Extract the [X, Y] coordinate from the center of the cell holding the provided text.  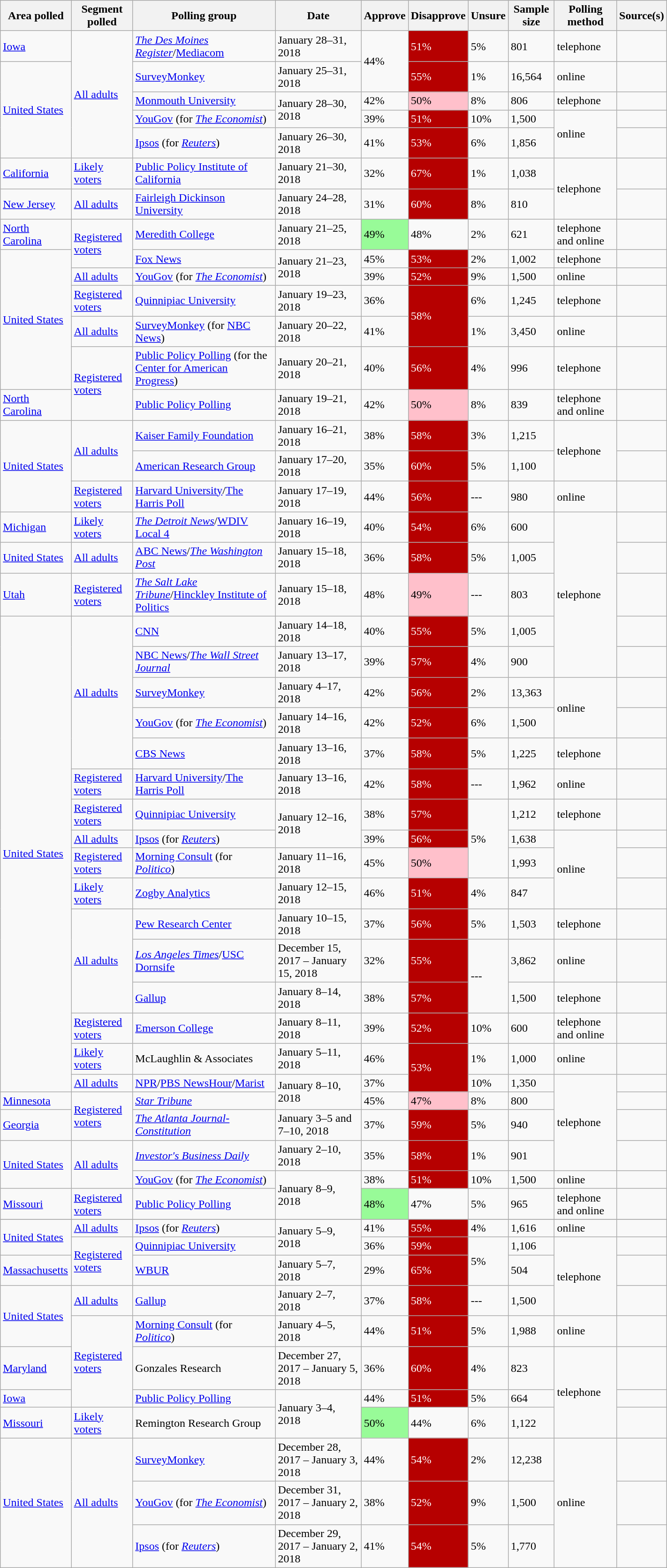
Disapprove [438, 16]
Polling group [204, 16]
January 8–10, 2018 [318, 1092]
900 [531, 662]
January 14–16, 2018 [318, 723]
1,225 [531, 754]
January 5–7, 2018 [318, 1270]
January 28–31, 2018 [318, 46]
1,616 [531, 1228]
McLaughlin & Associates [204, 1058]
Pew Research Center [204, 924]
Sample size [531, 16]
901 [531, 1155]
December 31, 2017 – January 2, 2018 [318, 1503]
Utah [36, 594]
1,122 [531, 1423]
January 5–9, 2018 [318, 1237]
Public Policy Institute of California [204, 174]
December 15, 2017 – January 15, 2018 [318, 961]
The Atlanta Journal-Constitution [204, 1125]
1,503 [531, 924]
31% [385, 204]
CBS News [204, 754]
3,450 [531, 331]
1,988 [531, 1332]
Fairleigh Dickinson University [204, 204]
839 [531, 405]
December 28, 2017 – January 3, 2018 [318, 1460]
65% [438, 1270]
January 21–30, 2018 [318, 174]
1,638 [531, 838]
Gonzales Research [204, 1368]
Minnesota [36, 1101]
American Research Group [204, 466]
Fox News [204, 259]
January 3–4, 2018 [318, 1414]
Approve [385, 16]
806 [531, 101]
SurveyMonkey (for NBC News) [204, 331]
1,000 [531, 1058]
Los Angeles Times/USC Dornsife [204, 961]
Emerson College [204, 1028]
1,962 [531, 784]
1,856 [531, 143]
The Des Moines Register/Mediacom [204, 46]
Maryland [36, 1368]
980 [531, 496]
940 [531, 1125]
January 25–31, 2018 [318, 77]
1,245 [531, 300]
Investor's Business Daily [204, 1155]
13,363 [531, 693]
California [36, 174]
December 27, 2017 – January 5, 2018 [318, 1368]
1,002 [531, 259]
3,862 [531, 961]
996 [531, 368]
Massachusetts [36, 1270]
January 10–15, 2018 [318, 924]
December 29, 2017 – January 2, 2018 [318, 1546]
1,993 [531, 863]
3% [488, 435]
January 17–19, 2018 [318, 496]
January 20–22, 2018 [318, 331]
January 12–16, 2018 [318, 823]
Monmouth University [204, 101]
Public Policy Polling (for the Center for American Progress) [204, 368]
January 16–19, 2018 [318, 527]
504 [531, 1270]
Zogby Analytics [204, 893]
January 21–23, 2018 [318, 267]
16,564 [531, 77]
ABC News/The Washington Post [204, 557]
January 24–28, 2018 [318, 204]
January 14–18, 2018 [318, 632]
WBUR [204, 1270]
1,350 [531, 1083]
Unsure [488, 16]
January 4–17, 2018 [318, 693]
January 11–16, 2018 [318, 863]
New Jersey [36, 204]
Georgia [36, 1125]
January 20–21, 2018 [318, 368]
NBC News/The Wall Street Journal [204, 662]
January 4–5, 2018 [318, 1332]
621 [531, 235]
January 5–11, 2018 [318, 1058]
Source(s) [642, 16]
Segment polled [102, 16]
January 3–5 and 7–10, 2018 [318, 1125]
Kaiser Family Foundation [204, 435]
The Detroit News/WDIV Local 4 [204, 527]
January 8–14, 2018 [318, 997]
Date [318, 16]
1,106 [531, 1246]
1,038 [531, 174]
801 [531, 46]
Area polled [36, 16]
Remington Research Group [204, 1423]
Meredith College [204, 235]
67% [438, 174]
January 2–10, 2018 [318, 1155]
1,215 [531, 435]
NPR/PBS NewsHour/Marist [204, 1083]
Star Tribune [204, 1101]
January 16–21, 2018 [318, 435]
1,770 [531, 1546]
January 17–20, 2018 [318, 466]
January 2–7, 2018 [318, 1301]
Polling method [585, 16]
800 [531, 1101]
803 [531, 594]
1,100 [531, 466]
January 26–30, 2018 [318, 143]
1,212 [531, 814]
12,238 [531, 1460]
CNN [204, 632]
January 19–23, 2018 [318, 300]
847 [531, 893]
823 [531, 1368]
January 19–21, 2018 [318, 405]
January 28–30, 2018 [318, 110]
January 13–17, 2018 [318, 662]
January 8–11, 2018 [318, 1028]
The Salt Lake Tribune/Hinckley Institute of Politics [204, 594]
664 [531, 1399]
January 21–25, 2018 [318, 235]
29% [385, 1270]
January 12–15, 2018 [318, 893]
810 [531, 204]
Michigan [36, 527]
January 8–9, 2018 [318, 1195]
965 [531, 1204]
